Return the [x, y] coordinate for the center point of the cell that contains the specified text.  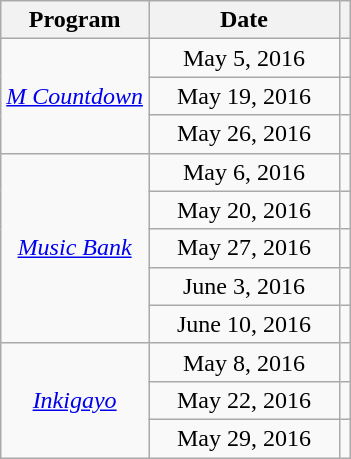
May 29, 2016 [244, 438]
May 19, 2016 [244, 96]
Date [244, 20]
May 6, 2016 [244, 172]
Program [75, 20]
June 10, 2016 [244, 324]
Music Bank [75, 248]
May 27, 2016 [244, 248]
May 20, 2016 [244, 210]
May 8, 2016 [244, 362]
May 5, 2016 [244, 58]
May 22, 2016 [244, 400]
Inkigayo [75, 400]
June 3, 2016 [244, 286]
May 26, 2016 [244, 134]
M Countdown [75, 96]
